Capture the cell that displays the provided text and extract its (X, Y) central coordinate. 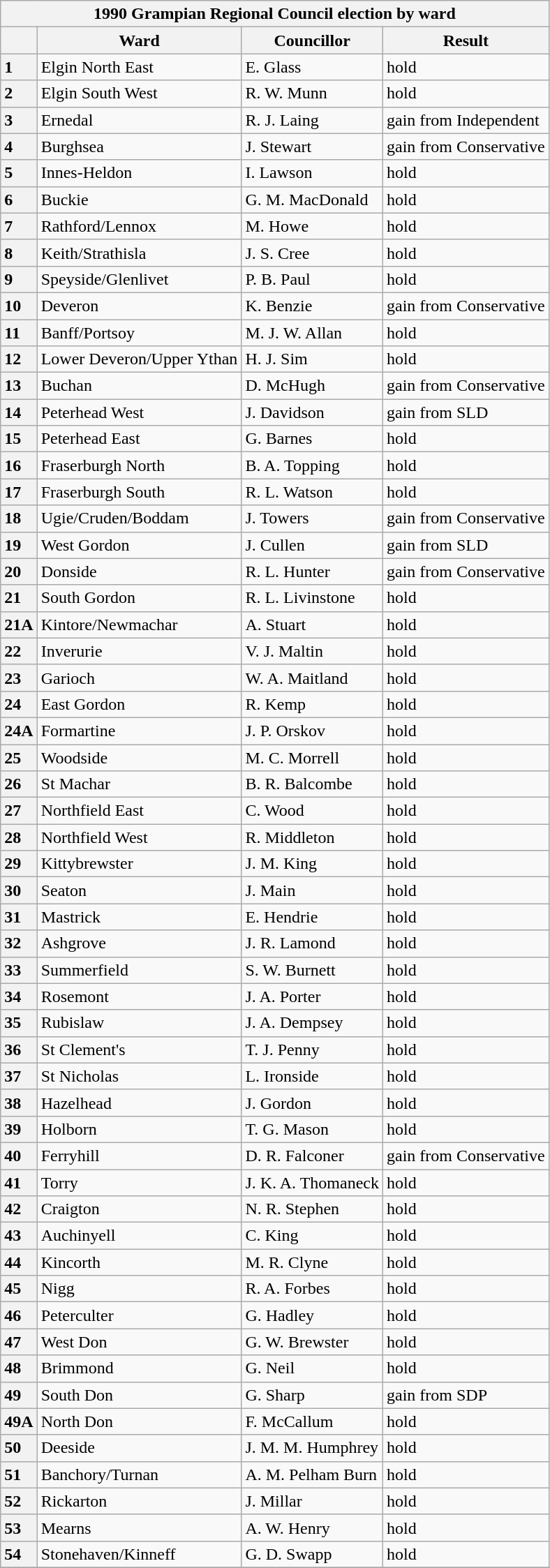
46 (19, 1315)
T. G. Mason (313, 1129)
Brimmond (140, 1368)
R. L. Hunter (313, 572)
35 (19, 1023)
R. Middleton (313, 837)
K. Benzie (313, 306)
1990 Grampian Regional Council election by ward (275, 14)
20 (19, 572)
Summerfield (140, 970)
Keith/Strathisla (140, 253)
Deveron (140, 306)
J. Davidson (313, 412)
G. D. Swapp (313, 1554)
M. Howe (313, 226)
Mearns (140, 1528)
J. R. Lamond (313, 943)
42 (19, 1209)
S. W. Burnett (313, 970)
Rathford/Lennox (140, 226)
E. Hendrie (313, 917)
Rosemont (140, 996)
24A (19, 731)
7 (19, 226)
Result (466, 40)
1 (19, 67)
17 (19, 492)
R. A. Forbes (313, 1289)
Buchan (140, 386)
Speyside/Glenlivet (140, 279)
J. M. King (313, 864)
St Clement's (140, 1050)
32 (19, 943)
Innes-Heldon (140, 173)
24 (19, 704)
Peterculter (140, 1315)
28 (19, 837)
J. Main (313, 890)
Kittybrewster (140, 864)
C. King (313, 1236)
G. W. Brewster (313, 1342)
J. K. A. Thomaneck (313, 1183)
Elgin North East (140, 67)
51 (19, 1474)
38 (19, 1103)
G. Sharp (313, 1395)
12 (19, 359)
A. M. Pelham Burn (313, 1474)
F. McCallum (313, 1421)
Holborn (140, 1129)
I. Lawson (313, 173)
15 (19, 439)
V. J. Maltin (313, 651)
18 (19, 518)
J. A. Dempsey (313, 1023)
C. Wood (313, 811)
G. M. MacDonald (313, 200)
Formartine (140, 731)
Inverurie (140, 651)
27 (19, 811)
J. A. Porter (313, 996)
Burghsea (140, 147)
48 (19, 1368)
11 (19, 333)
Lower Deveron/Upper Ythan (140, 359)
Northfield East (140, 811)
Elgin South West (140, 94)
T. J. Penny (313, 1050)
G. Neil (313, 1368)
J. S. Cree (313, 253)
West Don (140, 1342)
19 (19, 545)
M. R. Clyne (313, 1262)
4 (19, 147)
gain from SDP (466, 1395)
40 (19, 1156)
26 (19, 784)
Peterhead East (140, 439)
39 (19, 1129)
North Don (140, 1421)
36 (19, 1050)
A. W. Henry (313, 1528)
J. Gordon (313, 1103)
R. W. Munn (313, 94)
R. J. Laing (313, 120)
Craigton (140, 1209)
21A (19, 625)
Fraserburgh North (140, 465)
Rickarton (140, 1501)
J. Millar (313, 1501)
West Gordon (140, 545)
St Nicholas (140, 1076)
J. Towers (313, 518)
Banchory/Turnan (140, 1474)
34 (19, 996)
J. Stewart (313, 147)
47 (19, 1342)
53 (19, 1528)
Councillor (313, 40)
J. Cullen (313, 545)
Nigg (140, 1289)
Ferryhill (140, 1156)
54 (19, 1554)
E. Glass (313, 67)
D. McHugh (313, 386)
N. R. Stephen (313, 1209)
45 (19, 1289)
Ashgrove (140, 943)
St Machar (140, 784)
52 (19, 1501)
16 (19, 465)
Peterhead West (140, 412)
5 (19, 173)
Ernedal (140, 120)
10 (19, 306)
D. R. Falconer (313, 1156)
M. J. W. Allan (313, 333)
49 (19, 1395)
23 (19, 678)
Ward (140, 40)
Hazelhead (140, 1103)
J. M. M. Humphrey (313, 1448)
L. Ironside (313, 1076)
Donside (140, 572)
Deeside (140, 1448)
8 (19, 253)
G. Hadley (313, 1315)
G. Barnes (313, 439)
22 (19, 651)
Buckie (140, 200)
49A (19, 1421)
13 (19, 386)
H. J. Sim (313, 359)
Fraserburgh South (140, 492)
25 (19, 757)
50 (19, 1448)
Rubislaw (140, 1023)
Mastrick (140, 917)
29 (19, 864)
B. A. Topping (313, 465)
44 (19, 1262)
2 (19, 94)
21 (19, 598)
R. L. Livinstone (313, 598)
Auchinyell (140, 1236)
M. C. Morrell (313, 757)
3 (19, 120)
41 (19, 1183)
33 (19, 970)
R. Kemp (313, 704)
Ugie/Cruden/Boddam (140, 518)
6 (19, 200)
P. B. Paul (313, 279)
B. R. Balcombe (313, 784)
43 (19, 1236)
14 (19, 412)
37 (19, 1076)
J. P. Orskov (313, 731)
Garioch (140, 678)
East Gordon (140, 704)
gain from Independent (466, 120)
31 (19, 917)
South Gordon (140, 598)
Kintore/Newmachar (140, 625)
W. A. Maitland (313, 678)
9 (19, 279)
Northfield West (140, 837)
South Don (140, 1395)
R. L. Watson (313, 492)
30 (19, 890)
Kincorth (140, 1262)
Stonehaven/Kinneff (140, 1554)
Torry (140, 1183)
A. Stuart (313, 625)
Banff/Portsoy (140, 333)
Seaton (140, 890)
Woodside (140, 757)
